Locate the cell with the specified text and output its [X, Y] center coordinate. 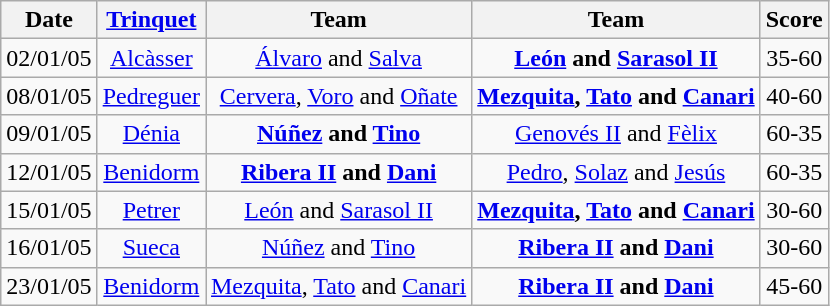
Genovés II and Fèlix [616, 134]
Álvaro and Salva [339, 58]
Date [49, 20]
15/01/05 [49, 210]
Petrer [151, 210]
Score [794, 20]
09/01/05 [49, 134]
Alcàsser [151, 58]
40-60 [794, 96]
Sueca [151, 248]
12/01/05 [49, 172]
16/01/05 [49, 248]
02/01/05 [49, 58]
08/01/05 [49, 96]
35-60 [794, 58]
Dénia [151, 134]
Trinquet [151, 20]
45-60 [794, 286]
Pedreguer [151, 96]
Pedro, Solaz and Jesús [616, 172]
23/01/05 [49, 286]
Cervera, Voro and Oñate [339, 96]
